Scan for the cell matching the given text and deliver its (X, Y) coordinate at center. 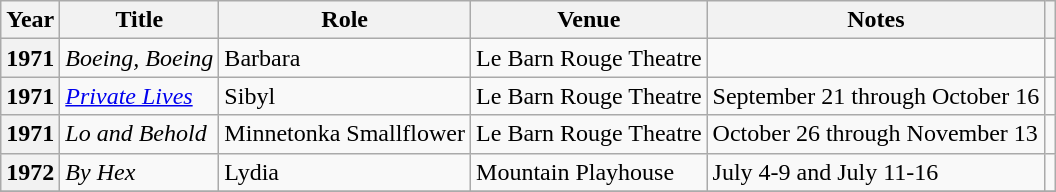
Sibyl (345, 96)
Barbara (345, 58)
Mountain Playhouse (590, 172)
Title (140, 20)
Venue (590, 20)
1972 (30, 172)
Lydia (345, 172)
Lo and Behold (140, 134)
September 21 through October 16 (876, 96)
July 4-9 and July 11-16 (876, 172)
Private Lives (140, 96)
Notes (876, 20)
October 26 through November 13 (876, 134)
Boeing, Boeing (140, 58)
Role (345, 20)
By Hex (140, 172)
Minnetonka Smallflower (345, 134)
Year (30, 20)
